Capture the cell that displays the provided text and extract its (X, Y) central coordinate. 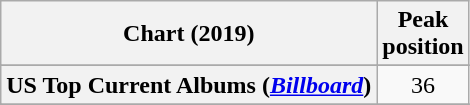
Chart (2019) (189, 34)
US Top Current Albums (Billboard) (189, 85)
36 (423, 85)
Peakposition (423, 34)
